Detect which cell encompasses the target text, then output its (X, Y) center coordinate. 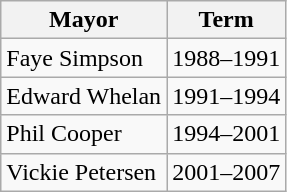
Mayor (84, 20)
1994–2001 (226, 134)
Phil Cooper (84, 134)
Vickie Petersen (84, 172)
1988–1991 (226, 58)
1991–1994 (226, 96)
Term (226, 20)
2001–2007 (226, 172)
Faye Simpson (84, 58)
Edward Whelan (84, 96)
